Return the [X, Y] coordinate for the center point of the cell that contains the specified text.  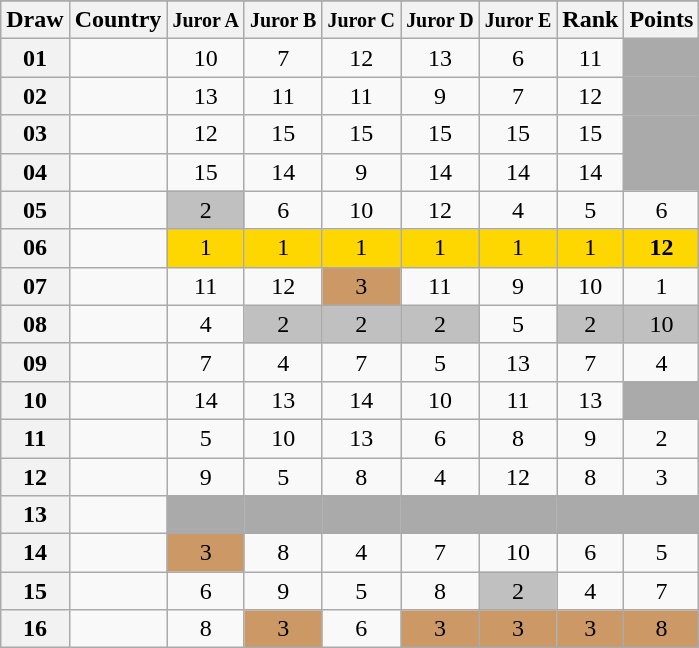
08 [35, 324]
07 [35, 286]
09 [35, 362]
Juror C [362, 20]
05 [35, 210]
Country [118, 20]
Draw [35, 20]
03 [35, 134]
Juror B [283, 20]
06 [35, 248]
Juror E [518, 20]
16 [35, 629]
Points [662, 20]
02 [35, 96]
Rank [590, 20]
Juror D [440, 20]
Juror A [206, 20]
01 [35, 58]
04 [35, 172]
